Identify which cell holds the provided text, then report its [x, y] central coordinate. 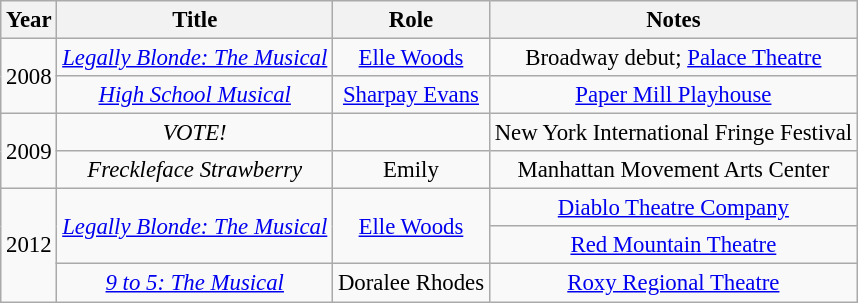
Manhattan Movement Arts Center [673, 170]
9 to 5: The Musical [195, 283]
Paper Mill Playhouse [673, 95]
Role [412, 20]
Freckleface Strawberry [195, 170]
Notes [673, 20]
Roxy Regional Theatre [673, 283]
2012 [29, 246]
2009 [29, 152]
Emily [412, 170]
Broadway debut; Palace Theatre [673, 58]
VOTE! [195, 133]
Title [195, 20]
High School Musical [195, 95]
Doralee Rhodes [412, 283]
2008 [29, 76]
Red Mountain Theatre [673, 245]
Diablo Theatre Company [673, 208]
Sharpay Evans [412, 95]
Year [29, 20]
New York International Fringe Festival [673, 133]
